Pinpoint the cell where the given text exists, returning its (X, Y) midpoint coordinate. 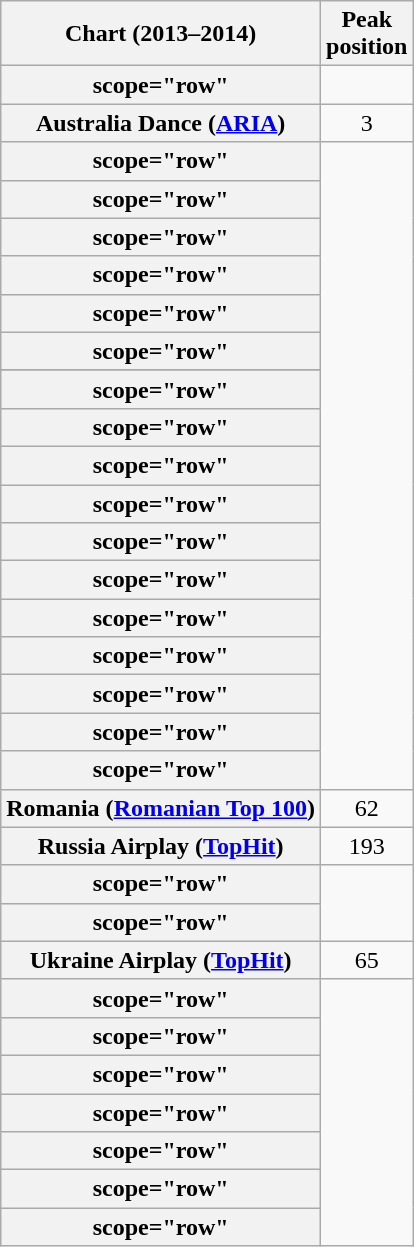
Chart (2013–2014) (161, 34)
65 (367, 960)
193 (367, 846)
Romania (Romanian Top 100) (161, 808)
62 (367, 808)
3 (367, 123)
Peakposition (367, 34)
Russia Airplay (TopHit) (161, 846)
Australia Dance (ARIA) (161, 123)
Ukraine Airplay (TopHit) (161, 960)
